Output the [X, Y] coordinate of the center of the cell containing the given text.  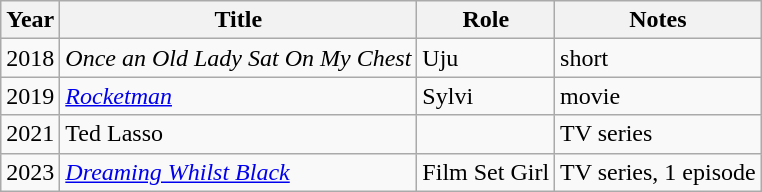
Title [238, 20]
2019 [30, 96]
short [658, 58]
2018 [30, 58]
Role [486, 20]
2021 [30, 134]
Sylvi [486, 96]
Ted Lasso [238, 134]
TV series, 1 episode [658, 172]
movie [658, 96]
TV series [658, 134]
Rocketman [238, 96]
2023 [30, 172]
Year [30, 20]
Dreaming Whilst Black [238, 172]
Uju [486, 58]
Notes [658, 20]
Once an Old Lady Sat On My Chest [238, 58]
Film Set Girl [486, 172]
